Return [X, Y] of the center of cell containing provided text 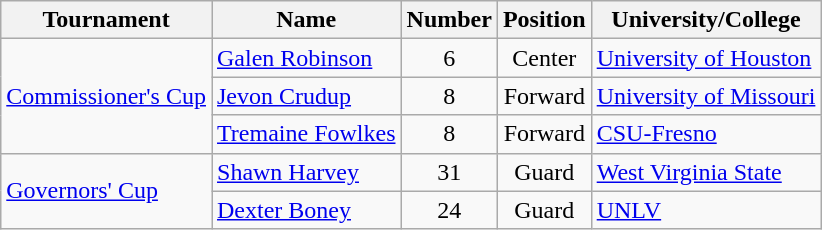
Position [544, 20]
University of Missouri [706, 96]
Governors' Cup [106, 191]
Shawn Harvey [307, 172]
Number [449, 20]
CSU-Fresno [706, 134]
Commissioner's Cup [106, 96]
6 [449, 58]
University/College [706, 20]
31 [449, 172]
Galen Robinson [307, 58]
Center [544, 58]
24 [449, 210]
Name [307, 20]
Tournament [106, 20]
Dexter Boney [307, 210]
Jevon Crudup [307, 96]
West Virginia State [706, 172]
University of Houston [706, 58]
UNLV [706, 210]
Tremaine Fowlkes [307, 134]
